Return [x, y] of the center of cell containing provided text 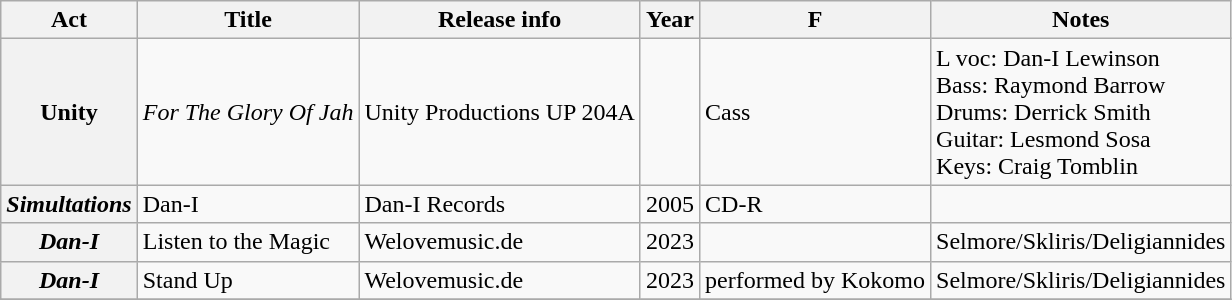
performed by Kokomo [816, 280]
Simultations [69, 204]
Dan-I Records [500, 204]
Cass [816, 112]
Unity Productions UP 204A [500, 112]
F [816, 20]
CD-R [816, 204]
Title [248, 20]
Notes [1081, 20]
2005 [670, 204]
Stand Up [248, 280]
Year [670, 20]
L voc: Dan-I LewinsonBass: Raymond BarrowDrums: Derrick SmithGuitar: Lesmond SosaKeys: Craig Tomblin [1081, 112]
Unity [69, 112]
Listen to the Magic [248, 242]
Act [69, 20]
For The Glory Of Jah [248, 112]
Release info [500, 20]
